Detect which cell encompasses the target text, then output its [X, Y] center coordinate. 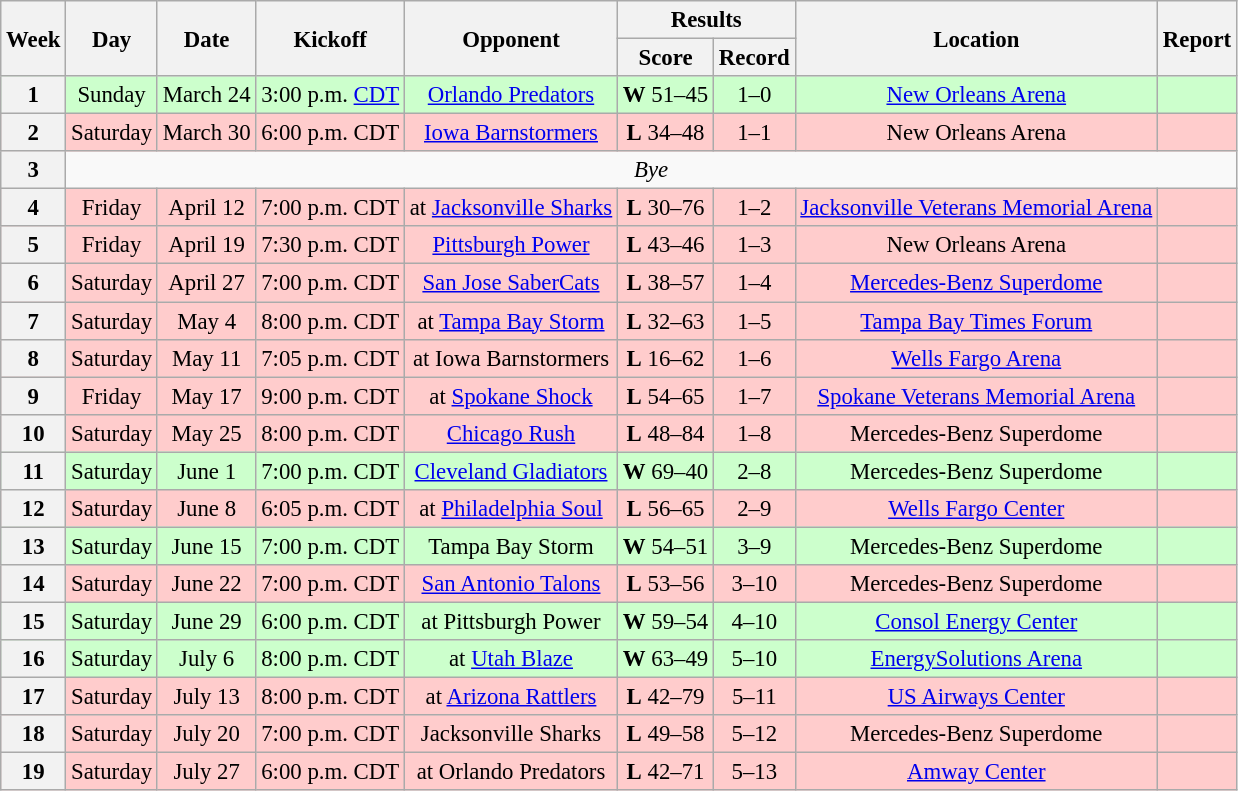
15 [34, 621]
3–10 [754, 584]
17 [34, 697]
7:30 p.m. CDT [330, 245]
at Iowa Barnstormers [510, 358]
March 30 [206, 133]
6:05 p.m. CDT [330, 509]
L 54–65 [666, 396]
Results [706, 20]
1–8 [754, 433]
L 42–71 [666, 772]
W 54–51 [666, 546]
San Jose SaberCats [510, 283]
at Pittsburgh Power [510, 621]
May 17 [206, 396]
L 30–76 [666, 208]
Consol Energy Center [976, 621]
Bye [652, 170]
1–4 [754, 283]
May 11 [206, 358]
L 34–48 [666, 133]
8 [34, 358]
W 51–45 [666, 95]
10 [34, 433]
1–2 [754, 208]
7 [34, 321]
at Jacksonville Sharks [510, 208]
Record [754, 58]
June 8 [206, 509]
Wells Fargo Center [976, 509]
June 15 [206, 546]
5–11 [754, 697]
Report [1198, 38]
4–10 [754, 621]
W 59–54 [666, 621]
L 43–46 [666, 245]
11 [34, 471]
3:00 p.m. CDT [330, 95]
June 29 [206, 621]
L 32–63 [666, 321]
June 1 [206, 471]
June 22 [206, 584]
Score [666, 58]
May 25 [206, 433]
3–9 [754, 546]
Kickoff [330, 38]
L 42–79 [666, 697]
July 27 [206, 772]
May 4 [206, 321]
L 16–62 [666, 358]
5 [34, 245]
4 [34, 208]
12 [34, 509]
at Orlando Predators [510, 772]
April 19 [206, 245]
L 48–84 [666, 433]
Orlando Predators [510, 95]
Pittsburgh Power [510, 245]
Iowa Barnstormers [510, 133]
Date [206, 38]
US Airways Center [976, 697]
Jacksonville Sharks [510, 734]
July 13 [206, 697]
9:00 p.m. CDT [330, 396]
San Antonio Talons [510, 584]
W 63–49 [666, 659]
L 56–65 [666, 509]
Spokane Veterans Memorial Arena [976, 396]
Amway Center [976, 772]
L 38–57 [666, 283]
Sunday [112, 95]
Jacksonville Veterans Memorial Arena [976, 208]
1–0 [754, 95]
5–10 [754, 659]
1–6 [754, 358]
9 [34, 396]
16 [34, 659]
July 20 [206, 734]
19 [34, 772]
at Arizona Rattlers [510, 697]
L 53–56 [666, 584]
Wells Fargo Arena [976, 358]
7:05 p.m. CDT [330, 358]
Tampa Bay Times Forum [976, 321]
Week [34, 38]
Location [976, 38]
Tampa Bay Storm [510, 546]
1 [34, 95]
1–3 [754, 245]
Opponent [510, 38]
March 24 [206, 95]
5–13 [754, 772]
EnergySolutions Arena [976, 659]
2–9 [754, 509]
Cleveland Gladiators [510, 471]
3 [34, 170]
April 27 [206, 283]
6 [34, 283]
Chicago Rush [510, 433]
1–7 [754, 396]
14 [34, 584]
at Utah Blaze [510, 659]
at Spokane Shock [510, 396]
July 6 [206, 659]
13 [34, 546]
April 12 [206, 208]
2 [34, 133]
5–12 [754, 734]
at Tampa Bay Storm [510, 321]
Day [112, 38]
W 69–40 [666, 471]
1–1 [754, 133]
L 49–58 [666, 734]
18 [34, 734]
2–8 [754, 471]
at Philadelphia Soul [510, 509]
1–5 [754, 321]
